Capture the cell that displays the provided text and extract its (x, y) central coordinate. 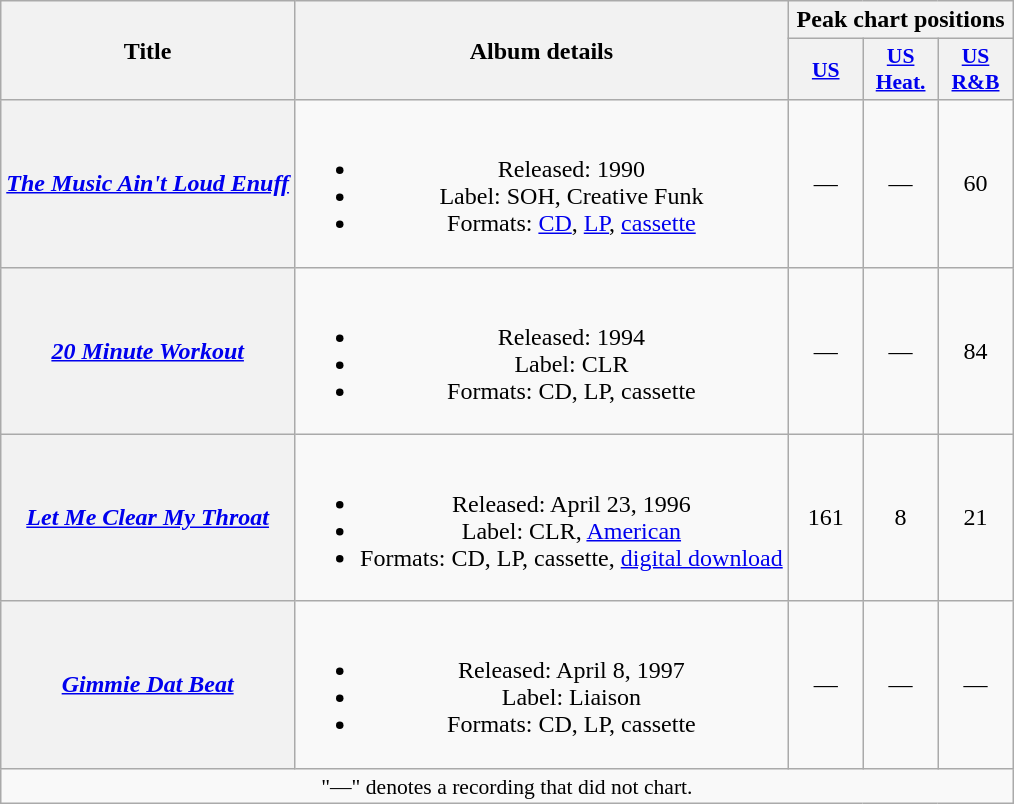
20 Minute Workout (148, 350)
60 (976, 184)
USR&B (976, 70)
Album details (542, 50)
161 (826, 518)
Released: 1994Label: CLRFormats: CD, LP, cassette (542, 350)
Released: April 23, 1996Label: CLR, AmericanFormats: CD, LP, cassette, digital download (542, 518)
The Music Ain't Loud Enuff (148, 184)
"—" denotes a recording that did not chart. (507, 786)
Released: 1990Label: SOH, Creative FunkFormats: CD, LP, cassette (542, 184)
USHeat. (900, 70)
Gimmie Dat Beat (148, 684)
21 (976, 518)
Let Me Clear My Throat (148, 518)
8 (900, 518)
Title (148, 50)
84 (976, 350)
Released: April 8, 1997Label: LiaisonFormats: CD, LP, cassette (542, 684)
Peak chart positions (900, 20)
US (826, 70)
